Output the [x, y] coordinate of the center of the cell containing the given text.  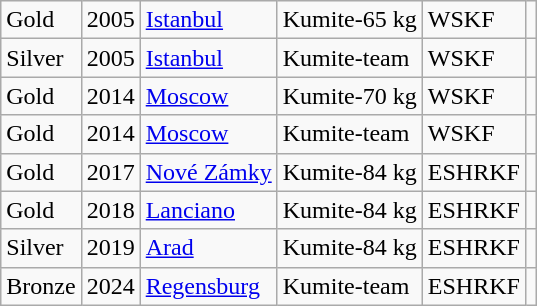
Arad [208, 248]
Regensburg [208, 286]
2017 [110, 172]
Kumite-65 kg [350, 20]
Nové Zámky [208, 172]
2019 [110, 248]
Kumite-70 kg [350, 96]
2018 [110, 210]
Lanciano [208, 210]
2024 [110, 286]
Bronze [41, 286]
